Capture the cell that displays the provided text and extract its [x, y] central coordinate. 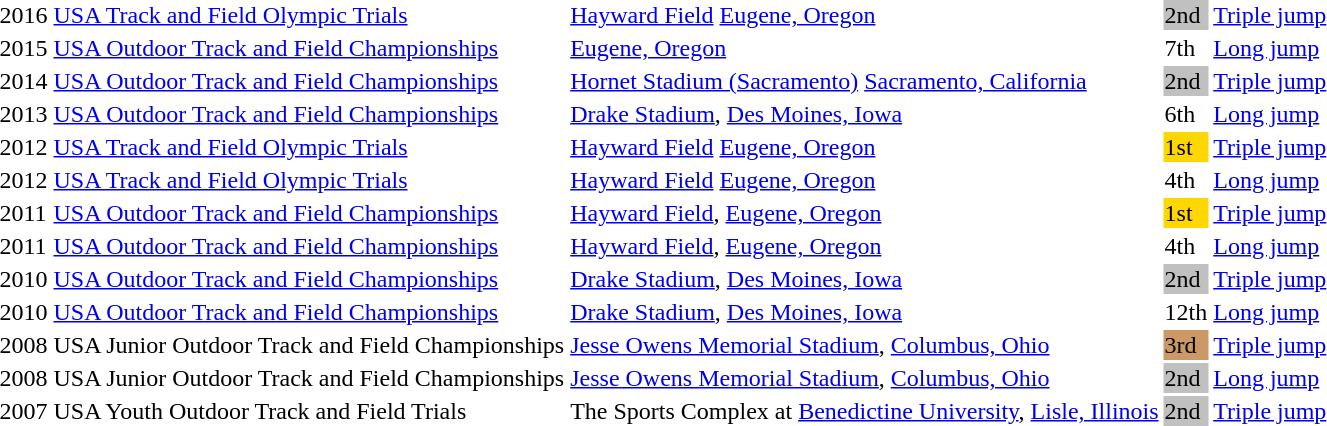
USA Youth Outdoor Track and Field Trials [309, 411]
Eugene, Oregon [864, 48]
7th [1186, 48]
6th [1186, 114]
3rd [1186, 345]
Hornet Stadium (Sacramento) Sacramento, California [864, 81]
The Sports Complex at Benedictine University, Lisle, Illinois [864, 411]
12th [1186, 312]
